Pinpoint the cell where the given text exists, returning its (x, y) midpoint coordinate. 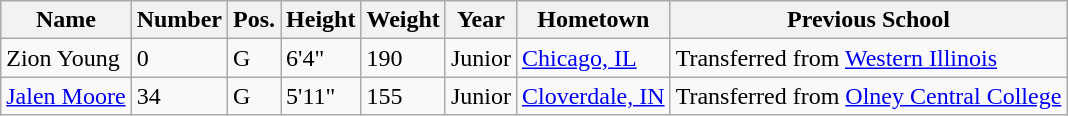
Cloverdale, IN (593, 96)
Chicago, IL (593, 58)
Transferred from Olney Central College (868, 96)
Transferred from Western Illinois (868, 58)
Name (66, 20)
Jalen Moore (66, 96)
190 (403, 58)
Number (179, 20)
0 (179, 58)
6'4" (321, 58)
Previous School (868, 20)
Hometown (593, 20)
155 (403, 96)
Weight (403, 20)
Height (321, 20)
Year (480, 20)
5'11" (321, 96)
Pos. (254, 20)
34 (179, 96)
Zion Young (66, 58)
